Output the (x, y) coordinate of the center of the cell containing the given text.  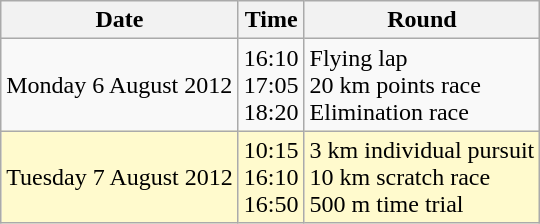
10:1516:1016:50 (271, 177)
Monday 6 August 2012 (120, 85)
Round (422, 20)
16:1017:0518:20 (271, 85)
Date (120, 20)
Tuesday 7 August 2012 (120, 177)
Flying lap20 km points raceElimination race (422, 85)
Time (271, 20)
3 km individual pursuit10 km scratch race500 m time trial (422, 177)
